Return [x, y] of the center of cell containing provided text 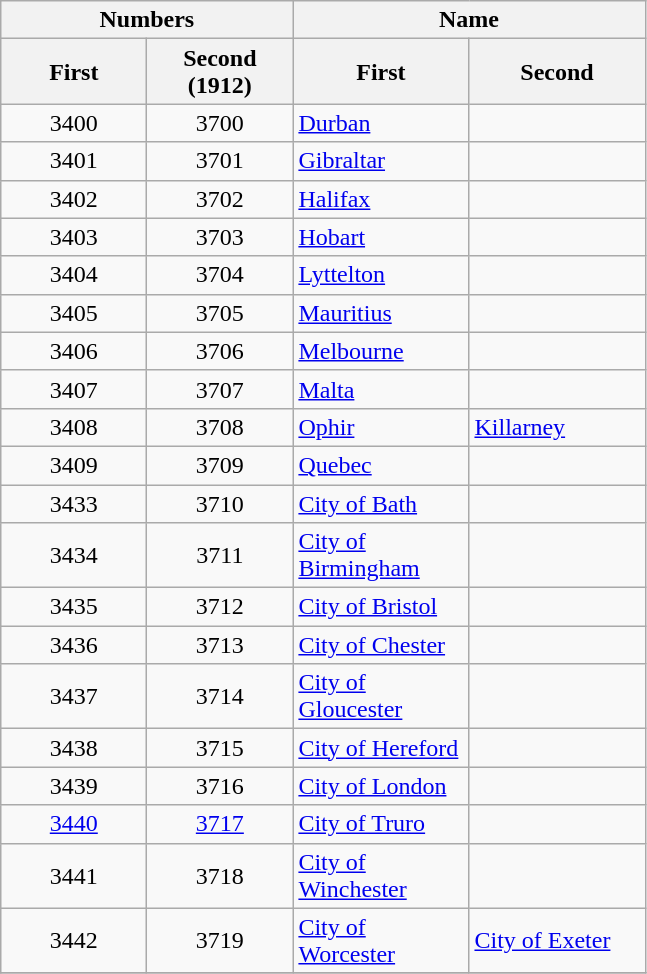
Quebec [381, 465]
Halifax [381, 199]
3706 [220, 351]
City of Exeter [557, 940]
Lyttelton [381, 275]
3405 [74, 313]
3701 [220, 161]
3717 [220, 824]
Melbourne [381, 351]
3718 [220, 876]
3402 [74, 199]
Hobart [381, 237]
3434 [74, 556]
City of Gloucester [381, 696]
Name [469, 20]
3407 [74, 389]
3404 [74, 275]
City of Hereford [381, 748]
3711 [220, 556]
City of Chester [381, 645]
3709 [220, 465]
3433 [74, 503]
3705 [220, 313]
City of Bath [381, 503]
Malta [381, 389]
3439 [74, 786]
3441 [74, 876]
City of Worcester [381, 940]
City of Winchester [381, 876]
3401 [74, 161]
3708 [220, 427]
City of London [381, 786]
3435 [74, 607]
City of Birmingham [381, 556]
3715 [220, 748]
3409 [74, 465]
3438 [74, 748]
3436 [74, 645]
3440 [74, 824]
3704 [220, 275]
3400 [74, 123]
Second [557, 72]
3442 [74, 940]
3707 [220, 389]
City of Truro [381, 824]
3716 [220, 786]
Numbers [147, 20]
3719 [220, 940]
Mauritius [381, 313]
3714 [220, 696]
Killarney [557, 427]
Gibraltar [381, 161]
3713 [220, 645]
Ophir [381, 427]
3403 [74, 237]
Second (1912) [220, 72]
3710 [220, 503]
Durban [381, 123]
3702 [220, 199]
3437 [74, 696]
3408 [74, 427]
3700 [220, 123]
City of Bristol [381, 607]
3712 [220, 607]
3406 [74, 351]
3703 [220, 237]
